For the text-containing cell, return its midpoint in (x, y) coordinate format. 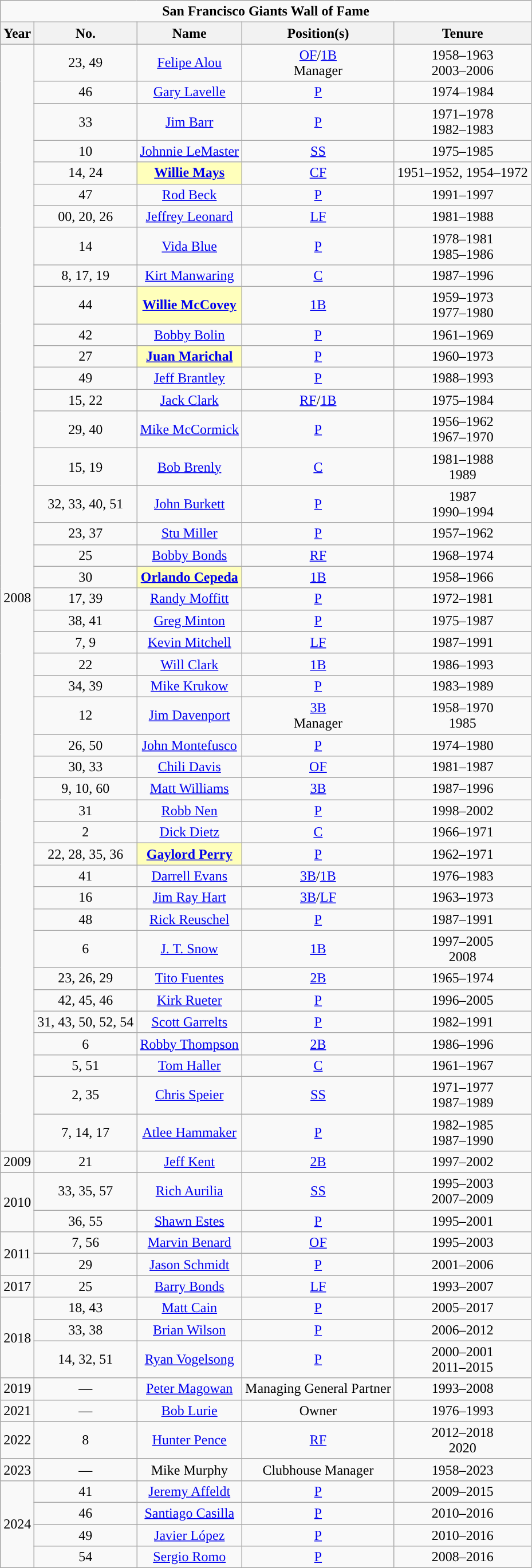
1962–1971 (463, 854)
1993–2008 (463, 1389)
26, 50 (86, 745)
29, 40 (86, 429)
1971–19781982–1983 (463, 121)
2, 35 (86, 1095)
1998–2002 (463, 811)
Rick Reuschel (190, 919)
48 (86, 919)
1982–19851987–1990 (463, 1132)
Greg Minton (190, 621)
1975–1987 (463, 621)
Jim Davenport (190, 716)
Santiago Casilla (190, 1513)
Brian Wilson (190, 1330)
1991–1997 (463, 195)
1956–19621967–1970 (463, 429)
1974–1980 (463, 745)
16 (86, 898)
2009 (17, 1162)
1976–1983 (463, 876)
Jeff Kent (190, 1162)
14, 24 (86, 173)
Atlee Hammaker (190, 1132)
1960–1973 (463, 357)
34, 39 (86, 686)
Mike McCormick (190, 429)
14, 32, 51 (86, 1359)
2019 (17, 1389)
RF/1B (318, 400)
Robb Nen (190, 811)
Bobby Bolin (190, 335)
1975–1984 (463, 400)
1975–1985 (463, 151)
Bob Lurie (190, 1411)
1971–19771987–1989 (463, 1095)
Felipe Alou (190, 63)
Hunter Pence (190, 1440)
Jason Schmidt (190, 1265)
1958–1966 (463, 577)
Johnnie LeMaster (190, 151)
2 (86, 832)
47 (86, 195)
Sergio Romo (190, 1557)
Randy Moffitt (190, 599)
Position(s) (318, 33)
42 (86, 335)
San Francisco Giants Wall of Fame (266, 11)
Robby Thompson (190, 1044)
31 (86, 811)
2006–2012 (463, 1330)
Marvin Benard (190, 1243)
2024 (17, 1524)
CF (318, 173)
Javier López (190, 1535)
42, 45, 46 (86, 1000)
Gary Lavelle (190, 92)
1974–1984 (463, 92)
1966–1971 (463, 832)
1958–2023 (463, 1470)
1995–20032007–2009 (463, 1192)
1997–2002 (463, 1162)
3B/1B (318, 876)
1981–19881989 (463, 467)
1972–1981 (463, 599)
Mike Krukow (190, 686)
1978–19811985–1986 (463, 246)
33, 38 (86, 1330)
Clubhouse Manager (318, 1470)
15, 22 (86, 400)
3B (318, 789)
30 (86, 577)
36, 55 (86, 1221)
1961–1967 (463, 1065)
18, 43 (86, 1308)
14 (86, 246)
Jim Ray Hart (190, 898)
1958–19701985 (463, 716)
Tom Haller (190, 1065)
Kirk Rueter (190, 1000)
1976–1993 (463, 1411)
OF/1BManager (318, 63)
12 (86, 716)
John Montefusco (190, 745)
1958–19632003–2006 (463, 63)
1951–1952, 1954–1972 (463, 173)
17, 39 (86, 599)
3BManager (318, 716)
Managing General Partner (318, 1389)
3B/LF (318, 898)
Chris Speier (190, 1095)
23, 37 (86, 534)
Owner (318, 1411)
Matt Cain (190, 1308)
27 (86, 357)
Shawn Estes (190, 1221)
1981–1987 (463, 767)
No. (86, 33)
15, 19 (86, 467)
8 (86, 1440)
Bob Brenly (190, 467)
00, 20, 26 (86, 216)
33 (86, 121)
2022 (17, 1440)
Jeremy Affeldt (190, 1491)
54 (86, 1557)
Rich Aurilia (190, 1192)
Mike Murphy (190, 1470)
10 (86, 151)
2017 (17, 1286)
1961–1969 (463, 335)
7, 56 (86, 1243)
8, 17, 19 (86, 275)
2008–2016 (463, 1557)
1986–1996 (463, 1044)
Orlando Cepeda (190, 577)
2018 (17, 1337)
1993–2007 (463, 1286)
2005–2017 (463, 1308)
44 (86, 305)
29 (86, 1265)
Jeff Brantley (190, 378)
Year (17, 33)
Stu Miller (190, 534)
32, 33, 40, 51 (86, 504)
1982–1991 (463, 1022)
1965–1974 (463, 978)
1983–1989 (463, 686)
22, 28, 35, 36 (86, 854)
31, 43, 50, 52, 54 (86, 1022)
Chili Davis (190, 767)
Kirt Manwaring (190, 275)
Jeffrey Leonard (190, 216)
23, 26, 29 (86, 978)
John Burkett (190, 504)
Tenure (463, 33)
1997–20052008 (463, 949)
Dick Dietz (190, 832)
1968–1974 (463, 555)
1996–2005 (463, 1000)
9, 10, 60 (86, 789)
21 (86, 1162)
1988–1993 (463, 378)
2010 (17, 1202)
Gaylord Perry (190, 854)
7, 9 (86, 642)
Ryan Vogelsong (190, 1359)
2000–20012011–2015 (463, 1359)
38, 41 (86, 621)
1986–1993 (463, 664)
Tito Fuentes (190, 978)
1963–1973 (463, 898)
22 (86, 664)
1957–1962 (463, 534)
J. T. Snow (190, 949)
7, 14, 17 (86, 1132)
Bobby Bonds (190, 555)
Willie McCovey (190, 305)
2021 (17, 1411)
Rod Beck (190, 195)
Willie Mays (190, 173)
1995–2003 (463, 1243)
1981–1988 (463, 216)
Jack Clark (190, 400)
2008 (17, 598)
2001–2006 (463, 1265)
Matt Williams (190, 789)
19871990–1994 (463, 504)
Darrell Evans (190, 876)
Will Clark (190, 664)
30, 33 (86, 767)
Peter Magowan (190, 1389)
5, 51 (86, 1065)
23, 49 (86, 63)
Kevin Mitchell (190, 642)
2012–20182020 (463, 1440)
Vida Blue (190, 246)
Juan Marichal (190, 357)
Barry Bonds (190, 1286)
1959–19731977–1980 (463, 305)
2011 (17, 1254)
Jim Barr (190, 121)
Name (190, 33)
2009–2015 (463, 1491)
2023 (17, 1470)
1995–2001 (463, 1221)
33, 35, 57 (86, 1192)
Scott Garrelts (190, 1022)
